Determine the [x, y] coordinate at the center of the cell enclosing the given text.  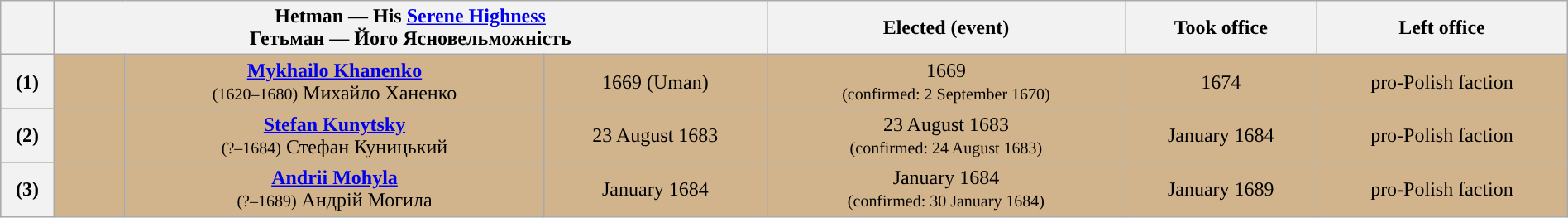
Hetman — His Serene HighnessГетьман — Його Ясновельможність [410, 28]
1669(confirmed: 2 September 1670) [946, 81]
23 August 1683 [655, 136]
(3) [27, 189]
(2) [27, 136]
Took office [1221, 28]
Stefan Kunytsky(?–1684) Стефан Куницький [334, 136]
Left office [1442, 28]
23 August 1683(confirmed: 24 August 1683) [946, 136]
(1) [27, 81]
Andrii Mohyla(?–1689) Андрій Могила [334, 189]
January 1689 [1221, 189]
Mykhailo Khanenko(1620–1680) Михайло Ханенко [334, 81]
1674 [1221, 81]
Elected (event) [946, 28]
1669 (Uman) [655, 81]
January 1684(confirmed: 30 January 1684) [946, 189]
